Provide the (X, Y) coordinate of the cell's center where the given text is located.  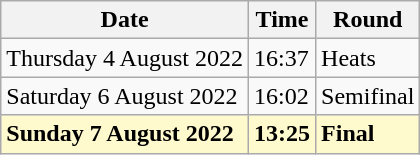
16:37 (282, 58)
Time (282, 20)
16:02 (282, 96)
Thursday 4 August 2022 (125, 58)
Final (368, 134)
Saturday 6 August 2022 (125, 96)
Round (368, 20)
13:25 (282, 134)
Heats (368, 58)
Semifinal (368, 96)
Date (125, 20)
Sunday 7 August 2022 (125, 134)
